Identify which cell holds the provided text, then report its (x, y) central coordinate. 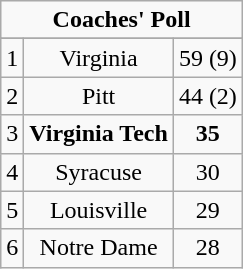
30 (208, 172)
1 (12, 58)
Louisville (99, 210)
59 (9) (208, 58)
Virginia Tech (99, 134)
3 (12, 134)
Coaches' Poll (122, 20)
Virginia (99, 58)
Syracuse (99, 172)
Notre Dame (99, 248)
Pitt (99, 96)
5 (12, 210)
6 (12, 248)
4 (12, 172)
29 (208, 210)
35 (208, 134)
2 (12, 96)
44 (2) (208, 96)
28 (208, 248)
